Find where the given text appears and provide that cell's center as [X, Y] coordinate. 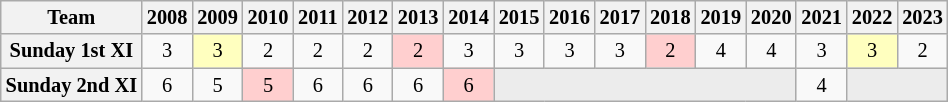
2009 [217, 17]
2018 [670, 17]
Sunday 2nd XI [72, 85]
2010 [268, 17]
2015 [519, 17]
Sunday 1st XI [72, 51]
Team [72, 17]
2021 [821, 17]
2022 [872, 17]
2017 [620, 17]
2014 [468, 17]
2013 [418, 17]
2012 [368, 17]
2019 [721, 17]
2016 [569, 17]
2011 [318, 17]
2023 [922, 17]
2020 [771, 17]
2008 [167, 17]
